From the cell containing the given text, extract its center point as [X, Y] coordinate. 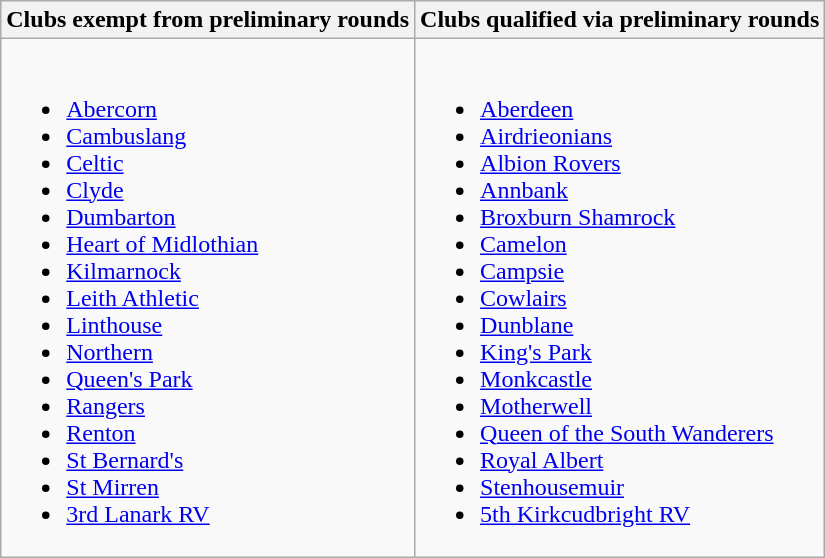
Clubs qualified via preliminary rounds [620, 20]
Clubs exempt from preliminary rounds [208, 20]
